Capture the cell that displays the provided text and extract its [x, y] central coordinate. 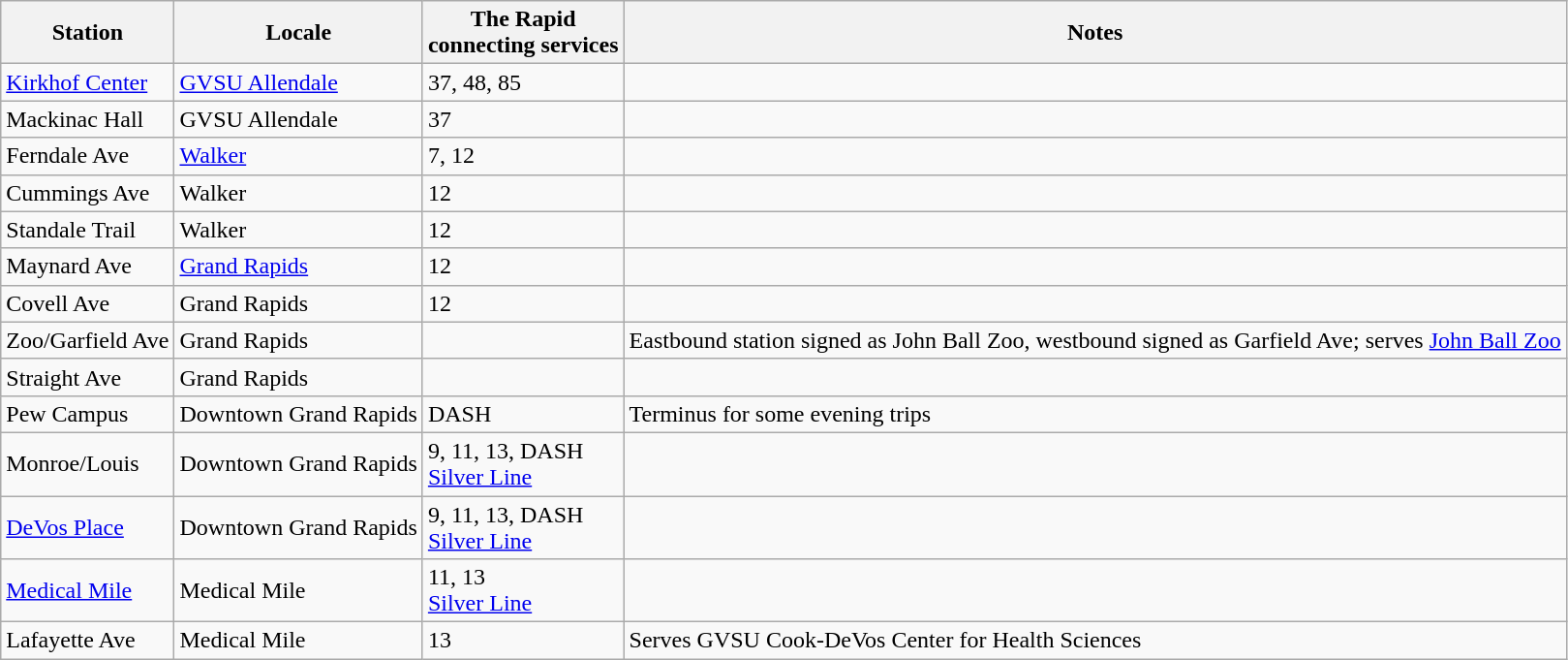
Eastbound station signed as John Ball Zoo, westbound signed as Garfield Ave; serves John Ball Zoo [1094, 340]
Station [87, 33]
Covell Ave [87, 303]
Cummings Ave [87, 193]
The Rapidconnecting services [523, 33]
Lafayette Ave [87, 641]
Serves GVSU Cook-DeVos Center for Health Sciences [1094, 641]
37, 48, 85 [523, 82]
DeVos Place [87, 527]
Ferndale Ave [87, 156]
Notes [1094, 33]
Maynard Ave [87, 267]
13 [523, 641]
Kirkhof Center [87, 82]
Locale [298, 33]
Standale Trail [87, 230]
37 [523, 119]
Straight Ave [87, 377]
DASH [523, 414]
7, 12 [523, 156]
11, 13 Silver Line [523, 591]
Pew Campus [87, 414]
Zoo/Garfield Ave [87, 340]
Mackinac Hall [87, 119]
Monroe/Louis [87, 463]
Terminus for some evening trips [1094, 414]
